Return (X, Y) of the center of cell containing provided text 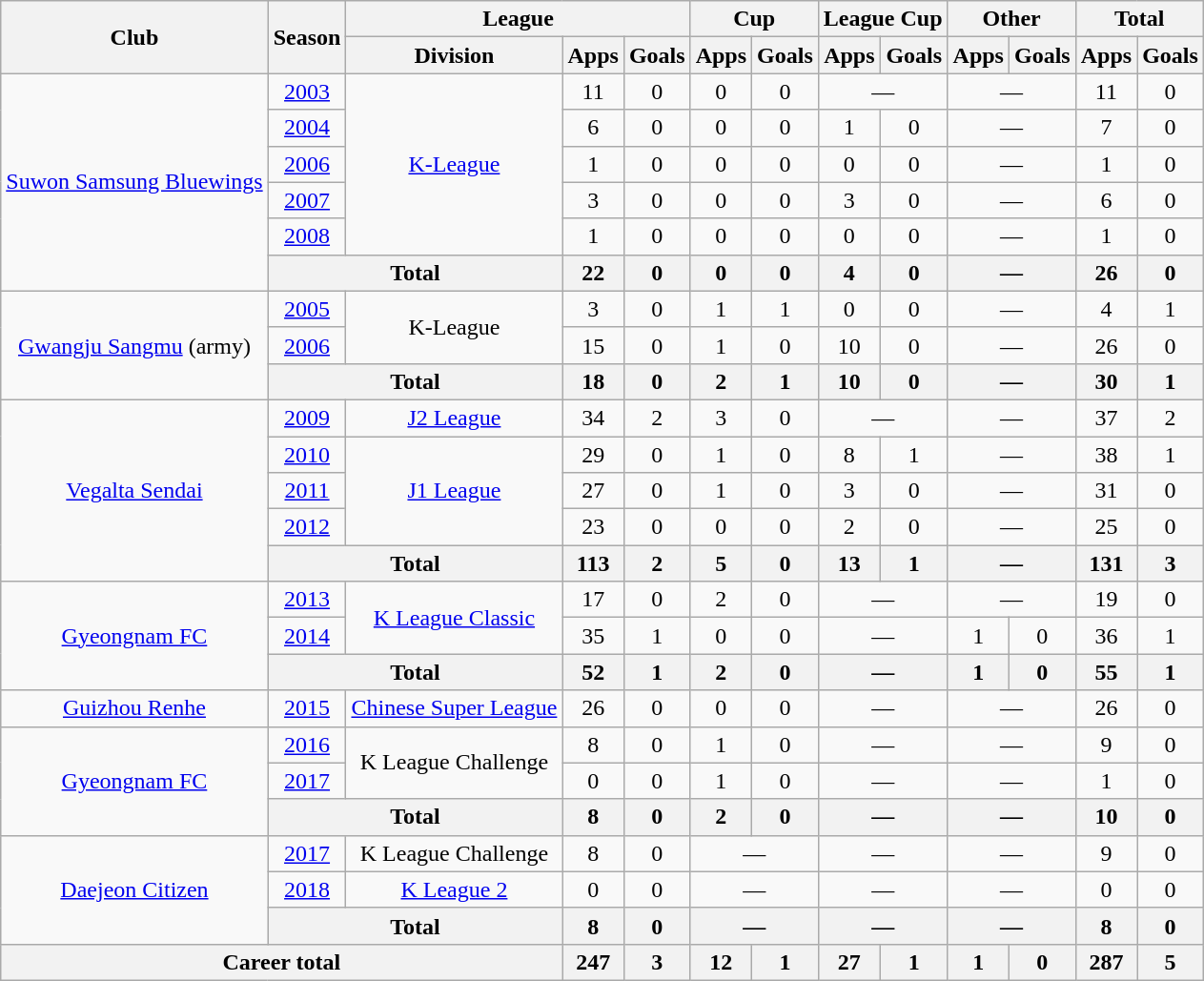
247 (593, 962)
Cup (754, 19)
2015 (307, 708)
Club (134, 37)
13 (848, 563)
131 (1106, 563)
Suwon Samsung Bluewings (134, 182)
12 (721, 962)
Other (1011, 19)
55 (1106, 672)
2016 (307, 745)
2007 (307, 200)
31 (1106, 491)
2010 (307, 455)
17 (593, 600)
36 (1106, 636)
52 (593, 672)
25 (1106, 527)
J1 League (454, 491)
2014 (307, 636)
2008 (307, 236)
Gwangju Sangmu (army) (134, 345)
30 (1106, 381)
Daejeon Citizen (134, 889)
23 (593, 527)
22 (593, 273)
2012 (307, 527)
34 (593, 418)
35 (593, 636)
18 (593, 381)
League (519, 19)
K League Classic (454, 618)
19 (1106, 600)
Guizhou Renhe (134, 708)
J2 League (454, 418)
Career total (282, 962)
29 (593, 455)
2011 (307, 491)
2003 (307, 92)
38 (1106, 455)
Chinese Super League (454, 708)
2005 (307, 309)
7 (1106, 128)
2009 (307, 418)
113 (593, 563)
League Cup (883, 19)
287 (1106, 962)
15 (593, 345)
2004 (307, 128)
K League 2 (454, 889)
37 (1106, 418)
Vegalta Sendai (134, 490)
Division (454, 55)
2013 (307, 600)
Season (307, 37)
2018 (307, 889)
